From the cell containing the given text, extract its center point as [X, Y] coordinate. 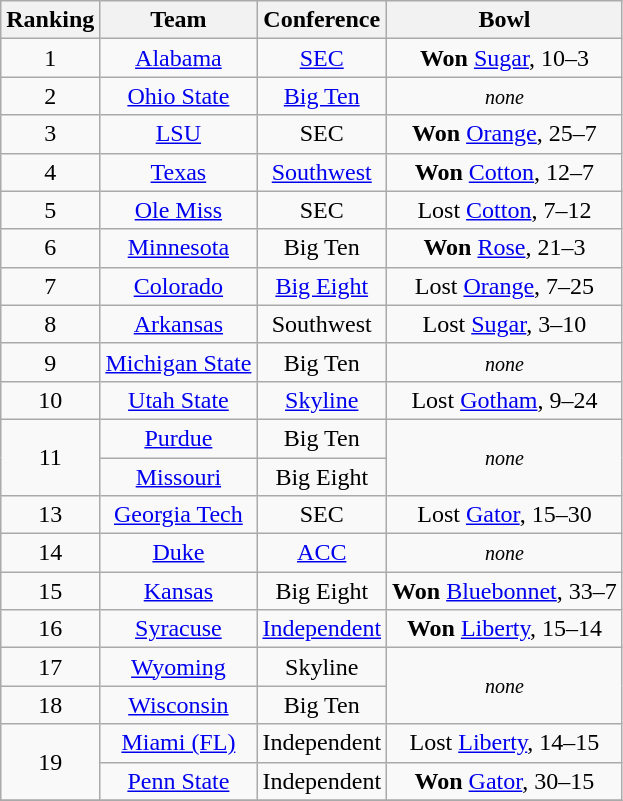
8 [50, 324]
19 [50, 762]
Lost Orange, 7–25 [505, 286]
10 [50, 400]
14 [50, 553]
Conference [322, 20]
Won Liberty, 15–14 [505, 629]
ACC [322, 553]
7 [50, 286]
Ohio State [178, 96]
15 [50, 591]
Texas [178, 172]
Won Bluebonnet, 33–7 [505, 591]
9 [50, 362]
2 [50, 96]
Lost Liberty, 14–15 [505, 743]
5 [50, 210]
Lost Gator, 15–30 [505, 515]
6 [50, 248]
Ole Miss [178, 210]
Michigan State [178, 362]
Ranking [50, 20]
Kansas [178, 591]
11 [50, 457]
Won Rose, 21–3 [505, 248]
Wyoming [178, 667]
Syracuse [178, 629]
Purdue [178, 438]
Lost Sugar, 3–10 [505, 324]
17 [50, 667]
Arkansas [178, 324]
LSU [178, 134]
Duke [178, 553]
Lost Cotton, 7–12 [505, 210]
Lost Gotham, 9–24 [505, 400]
Alabama [178, 58]
Missouri [178, 477]
Penn State [178, 781]
Wisconsin [178, 705]
16 [50, 629]
Colorado [178, 286]
Won Gator, 30–15 [505, 781]
4 [50, 172]
Team [178, 20]
3 [50, 134]
Won Cotton, 12–7 [505, 172]
13 [50, 515]
Minnesota [178, 248]
1 [50, 58]
Won Orange, 25–7 [505, 134]
Miami (FL) [178, 743]
Won Sugar, 10–3 [505, 58]
Bowl [505, 20]
Georgia Tech [178, 515]
Utah State [178, 400]
18 [50, 705]
